For the text-containing cell, return its midpoint in [X, Y] coordinate format. 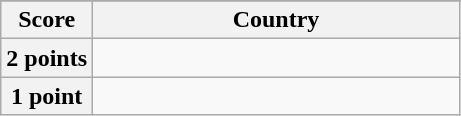
1 point [47, 96]
Country [276, 20]
2 points [47, 58]
Score [47, 20]
